Detect which cell encompasses the target text, then output its [X, Y] center coordinate. 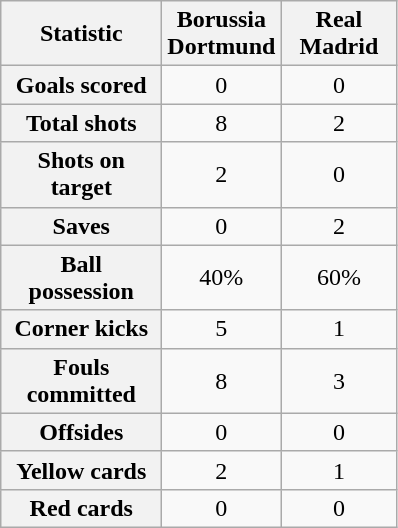
Total shots [82, 123]
3 [339, 380]
Saves [82, 226]
Borussia Dortmund [222, 34]
Real Madrid [339, 34]
Fouls committed [82, 380]
Shots on target [82, 174]
Red cards [82, 508]
Corner kicks [82, 329]
Offsides [82, 432]
Yellow cards [82, 470]
5 [222, 329]
Goals scored [82, 85]
Statistic [82, 34]
60% [339, 278]
Ball possession [82, 278]
40% [222, 278]
